Capture the cell that displays the provided text and extract its (X, Y) central coordinate. 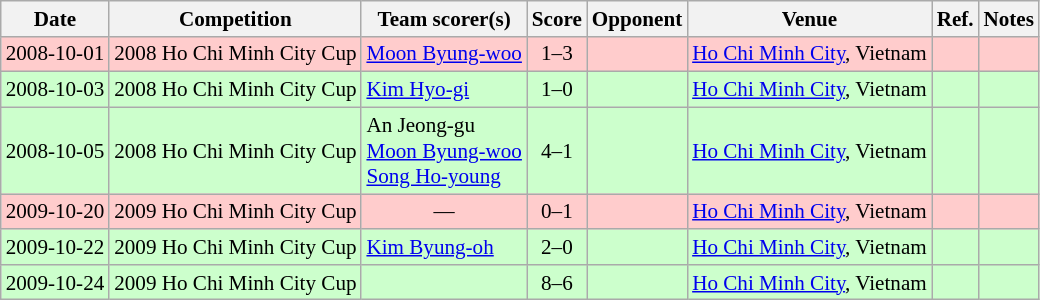
2008-10-05 (55, 150)
0–1 (557, 212)
Team scorer(s) (444, 18)
Opponent (637, 18)
Kim Byung-oh (444, 246)
Kim Hyo-gi (444, 90)
4–1 (557, 150)
2–0 (557, 246)
Notes (1009, 18)
2009-10-22 (55, 246)
Score (557, 18)
Date (55, 18)
2009-10-24 (55, 282)
1–3 (557, 54)
2009-10-20 (55, 212)
2008-10-03 (55, 90)
1–0 (557, 90)
8–6 (557, 282)
Competition (235, 18)
Ref. (956, 18)
An Jeong-gu Moon Byung-woo Song Ho-young (444, 150)
Moon Byung-woo (444, 54)
Venue (809, 18)
2008-10-01 (55, 54)
— (444, 212)
